Return the [x, y] coordinate for the center point of the cell that contains the specified text.  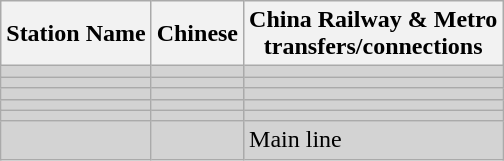
China Railway & Metrotransfers/connections [374, 34]
Station Name [76, 34]
Main line [374, 140]
Chinese [197, 34]
